Find where the given text appears and provide that cell's center as [X, Y] coordinate. 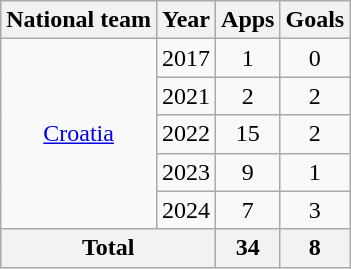
National team [79, 20]
15 [248, 134]
9 [248, 172]
2024 [186, 210]
7 [248, 210]
2017 [186, 58]
Total [108, 248]
34 [248, 248]
0 [315, 58]
2023 [186, 172]
Year [186, 20]
Apps [248, 20]
Croatia [79, 134]
8 [315, 248]
3 [315, 210]
2021 [186, 96]
Goals [315, 20]
2022 [186, 134]
